Output the [X, Y] coordinate of the center of the cell containing the given text.  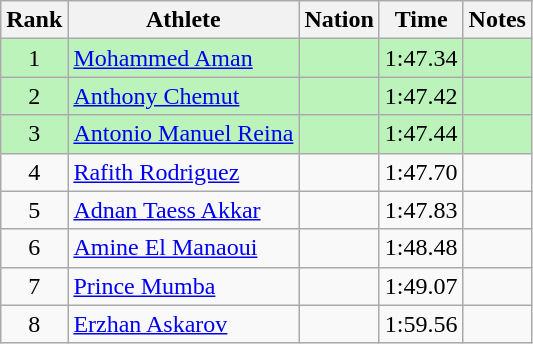
1:49.07 [421, 286]
Erzhan Askarov [184, 324]
Antonio Manuel Reina [184, 134]
Amine El Manaoui [184, 248]
2 [34, 96]
Prince Mumba [184, 286]
Anthony Chemut [184, 96]
7 [34, 286]
1:47.44 [421, 134]
8 [34, 324]
Rank [34, 20]
1 [34, 58]
Time [421, 20]
6 [34, 248]
1:47.42 [421, 96]
4 [34, 172]
1:47.70 [421, 172]
1:47.83 [421, 210]
Notes [497, 20]
Athlete [184, 20]
1:59.56 [421, 324]
1:47.34 [421, 58]
Rafith Rodriguez [184, 172]
5 [34, 210]
3 [34, 134]
Nation [339, 20]
Mohammed Aman [184, 58]
1:48.48 [421, 248]
Adnan Taess Akkar [184, 210]
